Return [X, Y] of the center of cell containing provided text 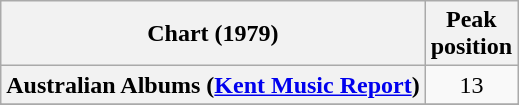
13 [471, 85]
Peakposition [471, 34]
Australian Albums (Kent Music Report) [213, 85]
Chart (1979) [213, 34]
